Pinpoint the cell where the given text exists, returning its (X, Y) midpoint coordinate. 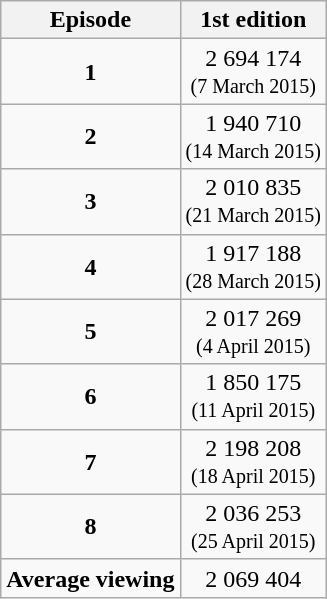
8 (90, 526)
6 (90, 396)
Average viewing (90, 578)
7 (90, 462)
1 (90, 72)
5 (90, 332)
2 017 269(4 April 2015) (254, 332)
4 (90, 266)
1 917 188(28 March 2015) (254, 266)
2 010 835(21 March 2015) (254, 202)
3 (90, 202)
2 069 404 (254, 578)
2 198 208(18 April 2015) (254, 462)
1st edition (254, 20)
1 940 710(14 March 2015) (254, 136)
1 850 175(11 April 2015) (254, 396)
2 694 174(7 March 2015) (254, 72)
2 036 253(25 April 2015) (254, 526)
2 (90, 136)
Episode (90, 20)
